From the cell containing the given text, extract its center point as [X, Y] coordinate. 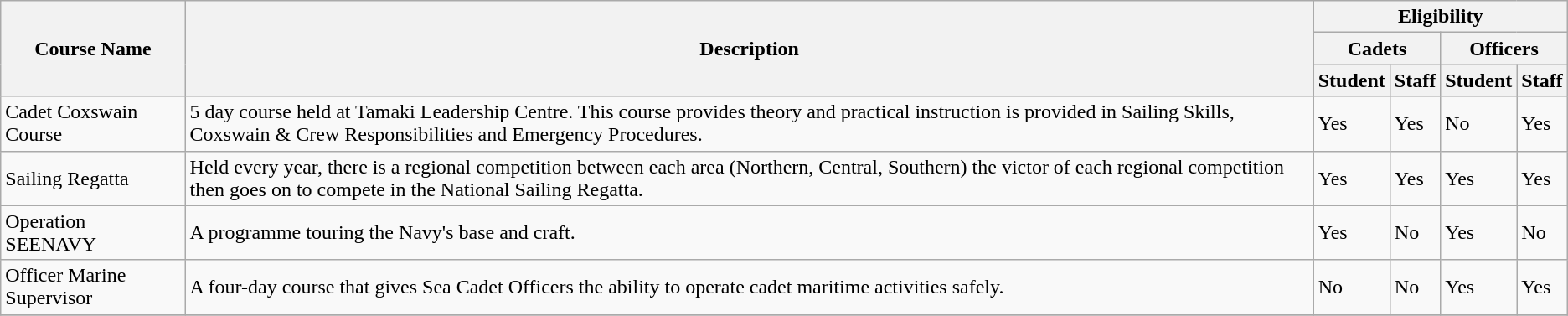
Sailing Regatta [93, 178]
Cadets [1377, 49]
Officer Marine Supervisor [93, 287]
A programme touring the Navy's base and craft. [749, 233]
Course Name [93, 49]
Eligibility [1441, 17]
Operation SEENAVY [93, 233]
Officers [1504, 49]
Cadet Coxswain Course [93, 124]
Description [749, 49]
A four-day course that gives Sea Cadet Officers the ability to operate cadet maritime activities safely. [749, 287]
